Determine the (x, y) coordinate at the center of the cell enclosing the given text.  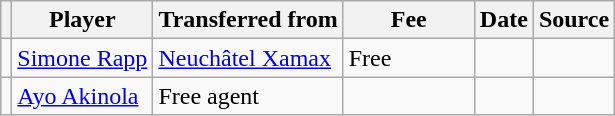
Player (82, 20)
Free (408, 58)
Simone Rapp (82, 58)
Free agent (248, 96)
Ayo Akinola (82, 96)
Fee (408, 20)
Neuchâtel Xamax (248, 58)
Source (574, 20)
Date (504, 20)
Transferred from (248, 20)
